Output the (x, y) coordinate of the center of the cell containing the given text.  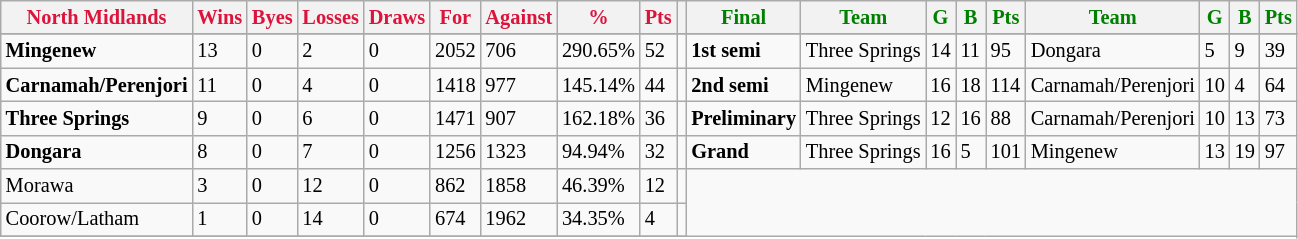
95 (1006, 51)
7 (330, 152)
% (598, 17)
Final (744, 17)
44 (658, 85)
290.65% (598, 51)
1962 (520, 219)
88 (1006, 118)
1st semi (744, 51)
64 (1278, 85)
977 (520, 85)
2nd semi (744, 85)
39 (1278, 51)
1 (220, 219)
Wins (220, 17)
46.39% (598, 186)
94.94% (598, 152)
3 (220, 186)
34.35% (598, 219)
19 (1245, 152)
For (455, 17)
706 (520, 51)
52 (658, 51)
Losses (330, 17)
1858 (520, 186)
145.14% (598, 85)
1323 (520, 152)
Preliminary (744, 118)
8 (220, 152)
1418 (455, 85)
Morawa (97, 186)
1256 (455, 152)
862 (455, 186)
101 (1006, 152)
97 (1278, 152)
Grand (744, 152)
Draws (397, 17)
2052 (455, 51)
907 (520, 118)
73 (1278, 118)
36 (658, 118)
162.18% (598, 118)
32 (658, 152)
1471 (455, 118)
114 (1006, 85)
18 (971, 85)
Coorow/Latham (97, 219)
North Midlands (97, 17)
2 (330, 51)
6 (330, 118)
674 (455, 219)
Byes (272, 17)
Against (520, 17)
